Determine the (X, Y) coordinate at the center of the cell enclosing the given text.  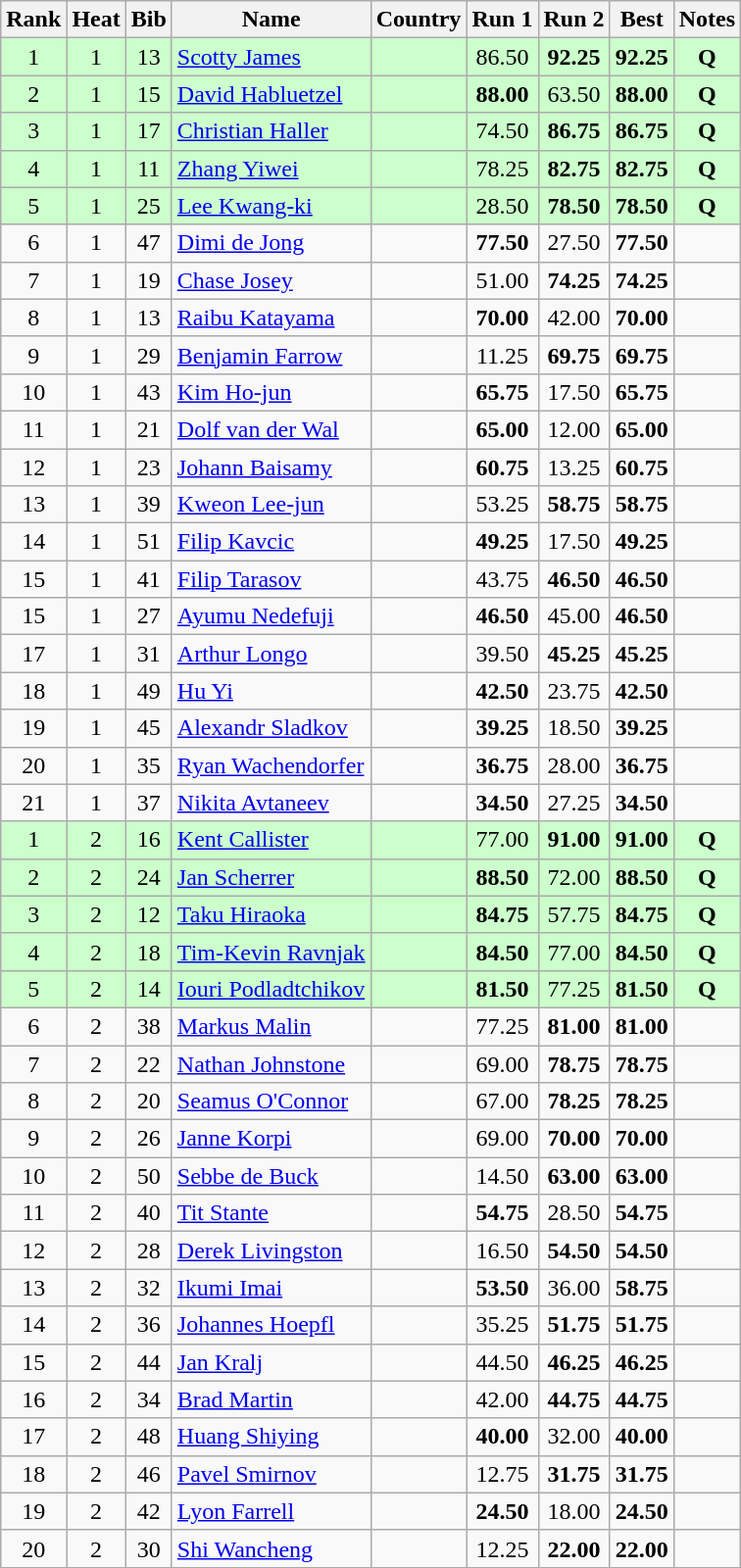
Run 2 (574, 20)
86.50 (502, 57)
37 (149, 803)
23.75 (574, 691)
11.25 (502, 355)
26 (149, 1139)
28 (149, 1250)
23 (149, 467)
Zhang Yiwei (271, 169)
38 (149, 1026)
53.50 (502, 1288)
48 (149, 1437)
Run 1 (502, 20)
Janne Korpi (271, 1139)
Lee Kwang-ki (271, 206)
Jan Scherrer (271, 877)
Huang Shiying (271, 1437)
51.00 (502, 280)
28.00 (574, 765)
45.00 (574, 616)
Alexandr Sladkov (271, 728)
44.50 (502, 1362)
39.50 (502, 654)
Johannes Hoepfl (271, 1325)
Sebbe de Buck (271, 1176)
39 (149, 505)
44 (149, 1362)
Filip Tarasov (271, 579)
36.00 (574, 1288)
43 (149, 392)
Lyon Farrell (271, 1511)
41 (149, 579)
24 (149, 877)
49 (149, 691)
36 (149, 1325)
51 (149, 542)
Name (271, 20)
72.00 (574, 877)
Seamus O'Connor (271, 1102)
Raibu Katayama (271, 318)
12.75 (502, 1474)
Brad Martin (271, 1399)
Nikita Avtaneev (271, 803)
Markus Malin (271, 1026)
27 (149, 616)
31 (149, 654)
Benjamin Farrow (271, 355)
18.50 (574, 728)
30 (149, 1548)
Kent Callister (271, 840)
53.25 (502, 505)
22 (149, 1063)
Hu Yi (271, 691)
27.25 (574, 803)
32.00 (574, 1437)
Filip Kavcic (271, 542)
67.00 (502, 1102)
Derek Livingston (271, 1250)
Rank (33, 20)
Johann Baisamy (271, 467)
12.25 (502, 1548)
Nathan Johnstone (271, 1063)
45 (149, 728)
18.00 (574, 1511)
Christian Haller (271, 131)
12.00 (574, 429)
16.50 (502, 1250)
43.75 (502, 579)
34 (149, 1399)
32 (149, 1288)
42 (149, 1511)
35.25 (502, 1325)
14.50 (502, 1176)
Ikumi Imai (271, 1288)
74.50 (502, 131)
Heat (96, 20)
Ryan Wachendorfer (271, 765)
63.50 (574, 94)
Best (641, 20)
40 (149, 1213)
Dimi de Jong (271, 243)
35 (149, 765)
Iouri Podladtchikov (271, 989)
27.50 (574, 243)
Chase Josey (271, 280)
David Habluetzel (271, 94)
13.25 (574, 467)
Kweon Lee-jun (271, 505)
Shi Wancheng (271, 1548)
Scotty James (271, 57)
Dolf van der Wal (271, 429)
Tit Stante (271, 1213)
25 (149, 206)
Jan Kralj (271, 1362)
Pavel Smirnov (271, 1474)
Arthur Longo (271, 654)
46 (149, 1474)
Ayumu Nedefuji (271, 616)
50 (149, 1176)
Kim Ho-jun (271, 392)
Bib (149, 20)
47 (149, 243)
Tim-Kevin Ravnjak (271, 952)
57.75 (574, 914)
Taku Hiraoka (271, 914)
Country (419, 20)
29 (149, 355)
Notes (707, 20)
